Identify which cell holds the provided text, then report its (x, y) central coordinate. 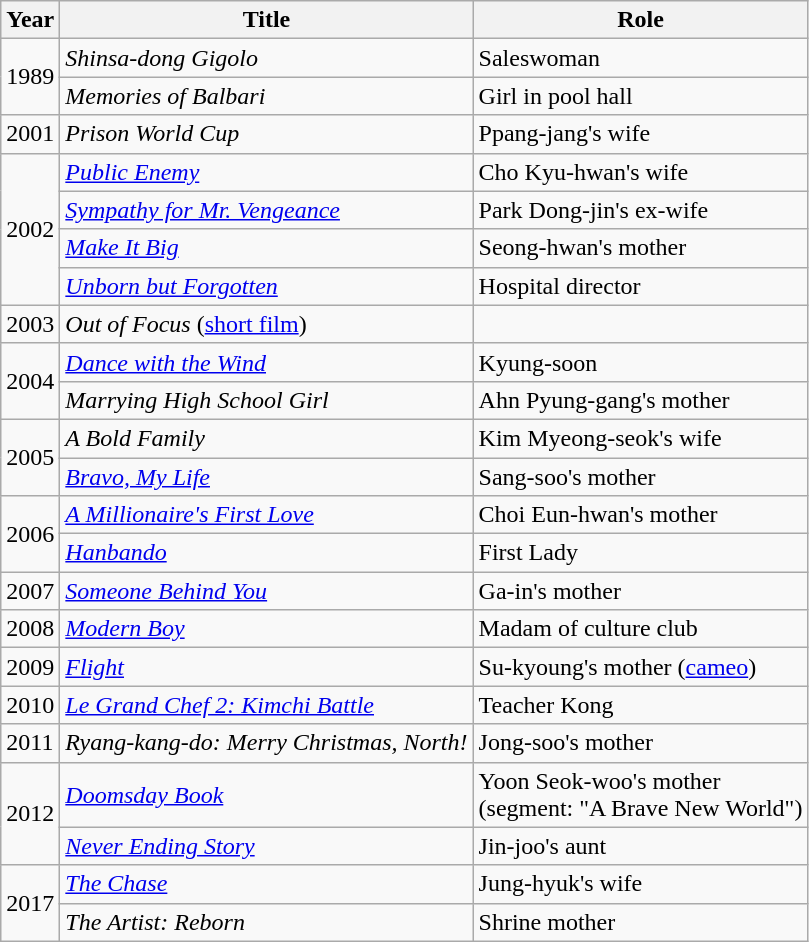
2009 (30, 667)
Flight (266, 667)
2003 (30, 324)
Saleswoman (640, 58)
Role (640, 20)
Le Grand Chef 2: Kimchi Battle (266, 705)
Title (266, 20)
Never Ending Story (266, 846)
Cho Kyu-hwan's wife (640, 172)
2011 (30, 743)
The Chase (266, 884)
Jin-joo's aunt (640, 846)
Modern Boy (266, 629)
1989 (30, 77)
Hanbando (266, 553)
A Millionaire's First Love (266, 515)
Yoon Seok-woo's mother (segment: "A Brave New World") (640, 794)
Doomsday Book (266, 794)
Year (30, 20)
Teacher Kong (640, 705)
2007 (30, 591)
Out of Focus (short film) (266, 324)
Shrine mother (640, 922)
Bravo, My Life (266, 477)
2005 (30, 457)
Marrying High School Girl (266, 400)
Ga-in's mother (640, 591)
Sang-soo's mother (640, 477)
Unborn but Forgotten (266, 286)
Memories of Balbari (266, 96)
Madam of culture club (640, 629)
Su-kyoung's mother (cameo) (640, 667)
2001 (30, 134)
Kyung-soon (640, 362)
2006 (30, 534)
Kim Myeong-seok's wife (640, 438)
2004 (30, 381)
Ppang-jang's wife (640, 134)
First Lady (640, 553)
Someone Behind You (266, 591)
A Bold Family (266, 438)
The Artist: Reborn (266, 922)
Ahn Pyung-gang's mother (640, 400)
Choi Eun-hwan's mother (640, 515)
Jung-hyuk's wife (640, 884)
Seong-hwan's mother (640, 248)
Ryang-kang-do: Merry Christmas, North! (266, 743)
Dance with the Wind (266, 362)
Park Dong-jin's ex-wife (640, 210)
Public Enemy (266, 172)
2012 (30, 814)
Jong-soo's mother (640, 743)
2017 (30, 903)
2010 (30, 705)
Shinsa-dong Gigolo (266, 58)
Hospital director (640, 286)
Make It Big (266, 248)
2002 (30, 229)
Sympathy for Mr. Vengeance (266, 210)
Prison World Cup (266, 134)
2008 (30, 629)
Girl in pool hall (640, 96)
